Locate the cell with the specified text and output its (x, y) center coordinate. 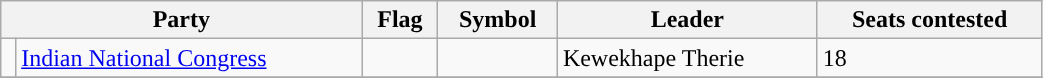
Flag (400, 20)
Symbol (498, 20)
Party (182, 20)
Kewekhape Therie (687, 58)
18 (930, 58)
Indian National Congress (189, 58)
Leader (687, 20)
Seats contested (930, 20)
